Capture the cell that displays the provided text and extract its [X, Y] central coordinate. 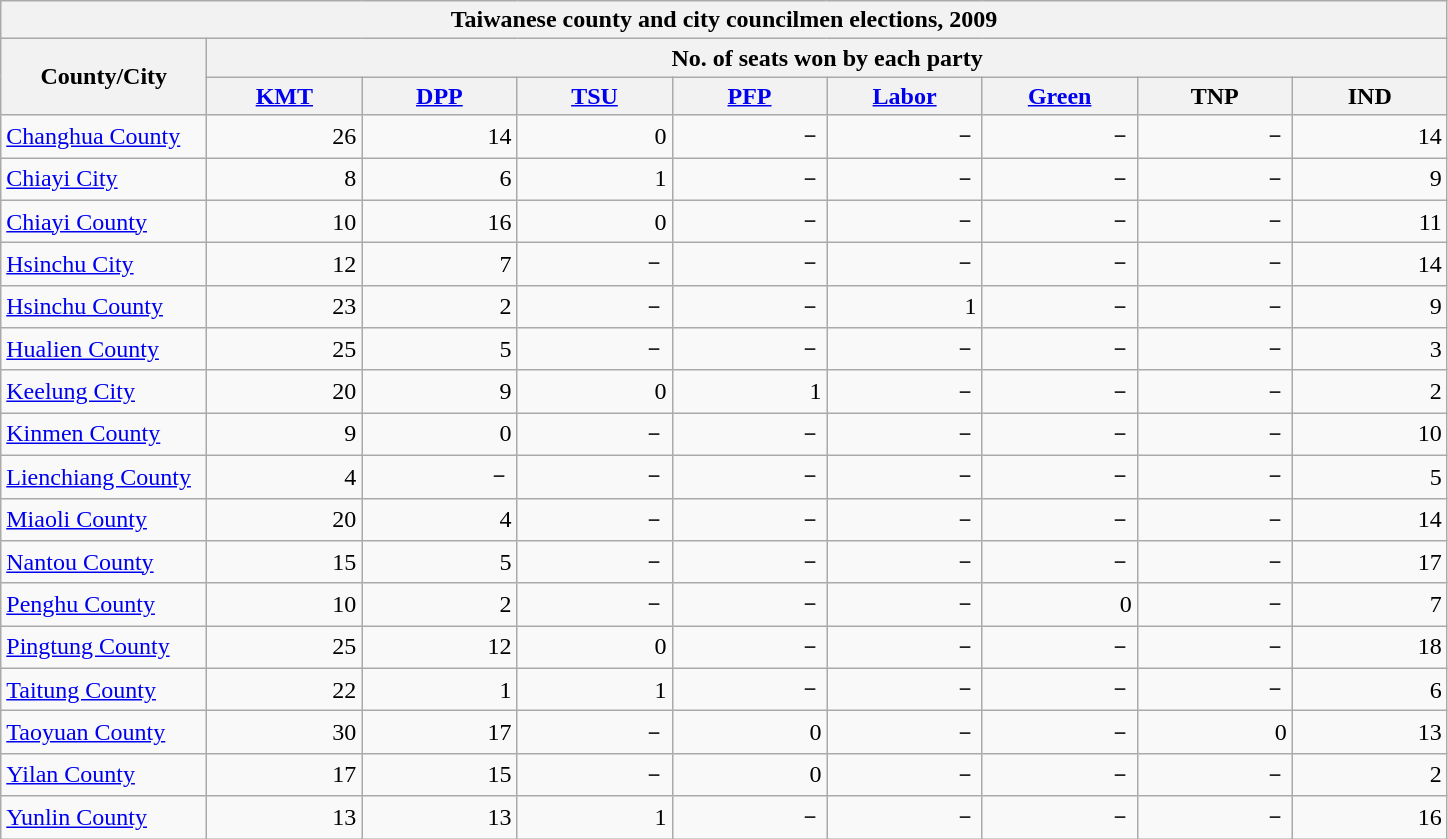
Chiayi County [104, 222]
Nantou County [104, 562]
PFP [750, 96]
23 [284, 306]
Chiayi City [104, 180]
DPP [440, 96]
Changhua County [104, 136]
Labor [904, 96]
8 [284, 180]
No. of seats won by each party [827, 58]
Taoyuan County [104, 732]
11 [1370, 222]
3 [1370, 350]
Miaoli County [104, 520]
Hualien County [104, 350]
22 [284, 690]
Hsinchu County [104, 306]
Penghu County [104, 604]
Green [1060, 96]
Keelung City [104, 392]
18 [1370, 648]
TSU [594, 96]
Taiwanese county and city councilmen elections, 2009 [724, 20]
Taitung County [104, 690]
Hsinchu City [104, 264]
Yunlin County [104, 818]
30 [284, 732]
Kinmen County [104, 434]
IND [1370, 96]
County/City [104, 77]
TNP [1214, 96]
26 [284, 136]
Pingtung County [104, 648]
KMT [284, 96]
Yilan County [104, 774]
Lienchiang County [104, 476]
